Search for the cell housing the specified text and yield its [X, Y] center coordinate. 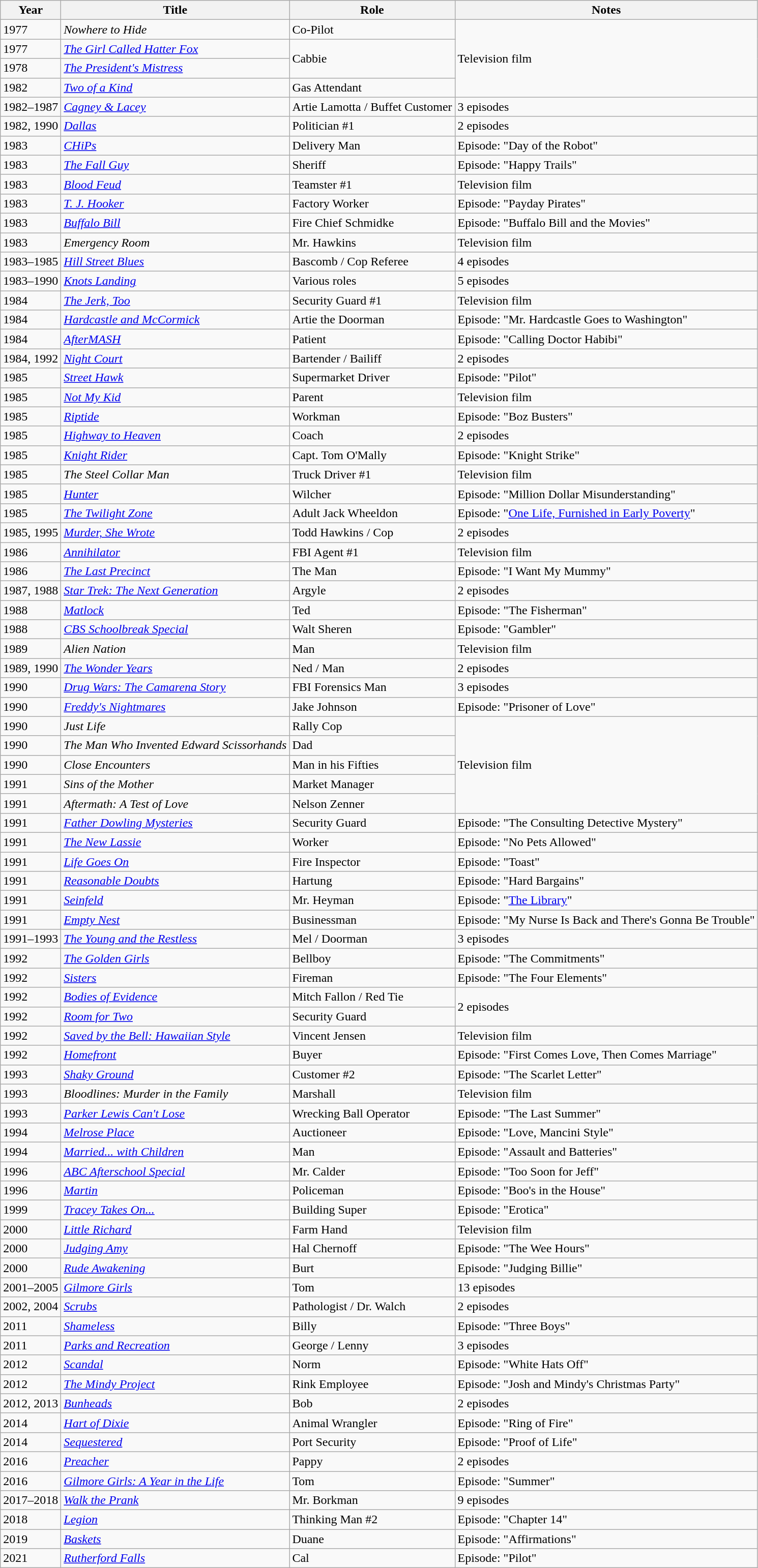
Empty Nest [175, 920]
Sequestered [175, 1442]
Adult Jack Wheeldon [372, 513]
Annihilator [175, 552]
Todd Hawkins / Cop [372, 532]
Episode: "Hard Bargains" [606, 881]
Notes [606, 10]
Dallas [175, 126]
Close Encounters [175, 765]
Episode: "White Hats Off" [606, 1365]
Episode: "No Pets Allowed" [606, 842]
Vincent Jensen [372, 1036]
2018 [31, 1520]
1991–1993 [31, 939]
1982, 1990 [31, 126]
2019 [31, 1539]
The Mindy Project [175, 1384]
Episode: "Summer" [606, 1481]
The Young and the Restless [175, 939]
T. J. Hooker [175, 203]
Buffalo Bill [175, 223]
Dad [372, 745]
Episode: "Erotica" [606, 1210]
Marshall [372, 1094]
Episode: "Assault and Batteries" [606, 1152]
Bob [372, 1403]
1999 [31, 1210]
Sisters [175, 978]
Episode: "I Want My Mummy" [606, 571]
Auctioneer [372, 1132]
2002, 2004 [31, 1307]
Little Richard [175, 1229]
Episode: "Day of the Robot" [606, 145]
Hardcastle and McCormick [175, 320]
Fire Chief Schmidke [372, 223]
Mel / Doorman [372, 939]
Delivery Man [372, 145]
Alien Nation [175, 649]
Building Super [372, 1210]
1984, 1992 [31, 358]
Murder, She Wrote [175, 532]
Seinfeld [175, 900]
The Twilight Zone [175, 513]
Parent [372, 397]
Teamster #1 [372, 184]
Nowhere to Hide [175, 29]
Rally Cop [372, 726]
Rude Awakening [175, 1268]
1989 [31, 649]
Mr. Calder [372, 1171]
Episode: "The Wee Hours" [606, 1249]
1983–1990 [31, 281]
Aftermath: A Test of Love [175, 803]
Buyer [372, 1055]
9 episodes [606, 1500]
Episode: "Chapter 14" [606, 1520]
Truck Driver #1 [372, 474]
Ned / Man [372, 668]
Episode: "The Scarlet Letter" [606, 1074]
The Steel Collar Man [175, 474]
1983–1985 [31, 262]
Duane [372, 1539]
Businessman [372, 920]
Episode: "Josh and Mindy's Christmas Party" [606, 1384]
The Wonder Years [175, 668]
Year [31, 10]
Man in his Fifties [372, 765]
Hill Street Blues [175, 262]
Cabbie [372, 58]
Two of a Kind [175, 87]
Bunheads [175, 1403]
Episode: "Knight Strike" [606, 455]
1978 [31, 68]
Episode: "One Life, Furnished in Early Poverty" [606, 513]
Bascomb / Cop Referee [372, 262]
Episode: "Too Soon for Jeff" [606, 1171]
1985, 1995 [31, 532]
Politician #1 [372, 126]
Emergency Room [175, 243]
Mr. Borkman [372, 1500]
Episode: "The Commitments" [606, 958]
Episode: "Calling Doctor Habibi" [606, 339]
Freddy's Nightmares [175, 707]
Co-Pilot [372, 29]
Bellboy [372, 958]
Star Trek: The Next Generation [175, 591]
5 episodes [606, 281]
13 episodes [606, 1287]
Mitch Fallon / Red Tie [372, 997]
Port Security [372, 1442]
Preacher [175, 1461]
Policeman [372, 1191]
2021 [31, 1558]
Shameless [175, 1326]
Room for Two [175, 1016]
Scandal [175, 1365]
Tracey Takes On... [175, 1210]
Homefront [175, 1055]
Market Manager [372, 784]
Episode: "Boo's in the House" [606, 1191]
4 episodes [606, 262]
Episode: "Affirmations" [606, 1539]
Patient [372, 339]
FBI Forensics Man [372, 687]
Pathologist / Dr. Walch [372, 1307]
Episode: "Gambler" [606, 629]
Episode: "The Last Summer" [606, 1113]
Gas Attendant [372, 87]
Episode: "The Four Elements" [606, 978]
Just Life [175, 726]
Episode: "Happy Trails" [606, 165]
Various roles [372, 281]
Mr. Hawkins [372, 243]
Riptide [175, 416]
The Fall Guy [175, 165]
Customer #2 [372, 1074]
Walk the Prank [175, 1500]
Workman [372, 416]
Street Hawk [175, 378]
Fireman [372, 978]
Walt Sheren [372, 629]
The Man [372, 571]
Episode: "Mr. Hardcastle Goes to Washington" [606, 320]
ABC Afterschool Special [175, 1171]
Capt. Tom O'Mally [372, 455]
Mr. Heyman [372, 900]
Shaky Ground [175, 1074]
Night Court [175, 358]
The Girl Called Hatter Fox [175, 49]
Jake Johnson [372, 707]
Argyle [372, 591]
George / Lenny [372, 1345]
1989, 1990 [31, 668]
Parks and Recreation [175, 1345]
Role [372, 10]
Fire Inspector [372, 862]
Episode: "Buffalo Bill and the Movies" [606, 223]
Episode: "Love, Mancini Style" [606, 1132]
1987, 1988 [31, 591]
Episode: "Boz Busters" [606, 416]
The Last Precinct [175, 571]
Episode: "Million Dollar Misunderstanding" [606, 494]
Judging Amy [175, 1249]
2012, 2013 [31, 1403]
Hartung [372, 881]
Title [175, 10]
Martin [175, 1191]
Factory Worker [372, 203]
Episode: "Ring of Fire" [606, 1423]
Ted [372, 610]
Hal Chernoff [372, 1249]
Wrecking Ball Operator [372, 1113]
Baskets [175, 1539]
Supermarket Driver [372, 378]
Reasonable Doubts [175, 881]
Rutherford Falls [175, 1558]
CHiPs [175, 145]
FBI Agent #1 [372, 552]
Sheriff [372, 165]
Episode: "The Consulting Detective Mystery" [606, 823]
Bloodlines: Murder in the Family [175, 1094]
The President's Mistress [175, 68]
Parker Lewis Can't Lose [175, 1113]
Episode: "The Fisherman" [606, 610]
Artie the Doorman [372, 320]
Farm Hand [372, 1229]
Coach [372, 436]
Episode: "Payday Pirates" [606, 203]
Artie Lamotta / Buffet Customer [372, 107]
CBS Schoolbreak Special [175, 629]
Father Dowling Mysteries [175, 823]
The Man Who Invented Edward Scissorhands [175, 745]
Highway to Heaven [175, 436]
Pappy [372, 1461]
1982 [31, 87]
Hunter [175, 494]
Thinking Man #2 [372, 1520]
Cagney & Lacey [175, 107]
The New Lassie [175, 842]
Drug Wars: The Camarena Story [175, 687]
AfterMASH [175, 339]
Hart of Dixie [175, 1423]
Episode: "Three Boys" [606, 1326]
Episode: "Judging Billie" [606, 1268]
Cal [372, 1558]
The Golden Girls [175, 958]
Life Goes On [175, 862]
Rink Employee [372, 1384]
Worker [372, 842]
Episode: "Prisoner of Love" [606, 707]
Nelson Zenner [372, 803]
Scrubs [175, 1307]
Episode: "First Comes Love, Then Comes Marriage" [606, 1055]
Billy [372, 1326]
Bartender / Bailiff [372, 358]
The Jerk, Too [175, 300]
Blood Feud [175, 184]
Bodies of Evidence [175, 997]
2001–2005 [31, 1287]
Matlock [175, 610]
Security Guard #1 [372, 300]
Burt [372, 1268]
Saved by the Bell: Hawaiian Style [175, 1036]
Melrose Place [175, 1132]
Knots Landing [175, 281]
Knight Rider [175, 455]
Episode: "The Library" [606, 900]
Married... with Children [175, 1152]
Episode: "My Nurse Is Back and There's Gonna Be Trouble" [606, 920]
Episode: "Proof of Life" [606, 1442]
Gilmore Girls [175, 1287]
Wilcher [372, 494]
Legion [175, 1520]
Sins of the Mother [175, 784]
Gilmore Girls: A Year in the Life [175, 1481]
1982–1987 [31, 107]
Animal Wrangler [372, 1423]
Norm [372, 1365]
Not My Kid [175, 397]
2017–2018 [31, 1500]
Episode: "Toast" [606, 862]
